Provide the (x, y) coordinate of the cell's center where the given text is located.  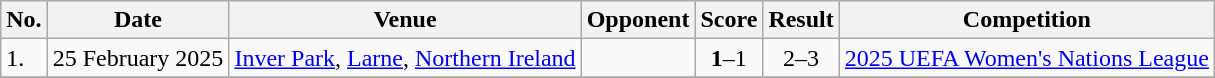
Inver Park, Larne, Northern Ireland (405, 58)
Opponent (638, 20)
Venue (405, 20)
Result (801, 20)
Score (729, 20)
Competition (1026, 20)
25 February 2025 (138, 58)
1–1 (729, 58)
2–3 (801, 58)
1. (24, 58)
2025 UEFA Women's Nations League (1026, 58)
No. (24, 20)
Date (138, 20)
